Identify which cell holds the provided text, then report its [X, Y] central coordinate. 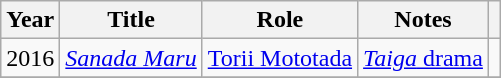
2016 [30, 58]
Role [280, 20]
Torii Mototada [280, 58]
Year [30, 20]
Taiga drama [424, 58]
Sanada Maru [131, 58]
Title [131, 20]
Notes [424, 20]
